Determine the [x, y] coordinate at the center of the cell enclosing the given text.  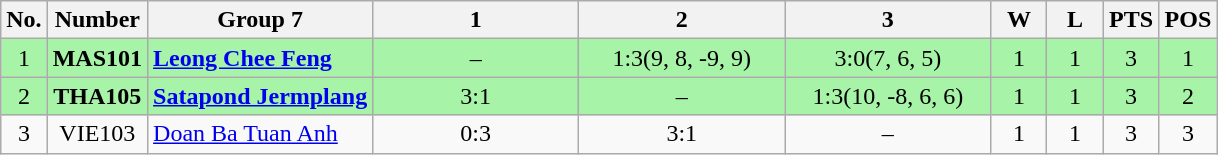
VIE103 [97, 134]
Leong Chee Feng [260, 58]
1:3(10, -8, 6, 6) [888, 96]
W [1019, 20]
Group 7 [260, 20]
Number [97, 20]
0:3 [476, 134]
POS [1188, 20]
3:0(7, 6, 5) [888, 58]
PTS [1131, 20]
No. [24, 20]
1:3(9, 8, -9, 9) [682, 58]
L [1075, 20]
Doan Ba Tuan Anh [260, 134]
MAS101 [97, 58]
Satapond Jermplang [260, 96]
THA105 [97, 96]
